Return [X, Y] of the center of cell containing provided text 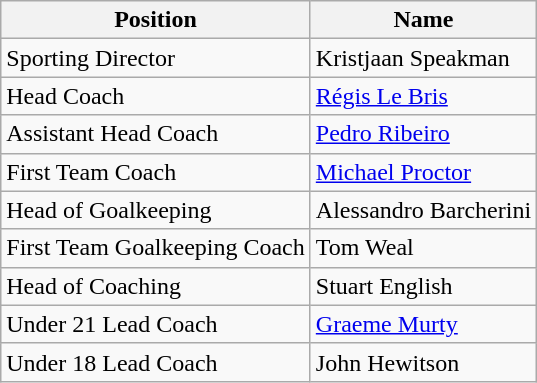
First Team Coach [156, 172]
John Hewitson [423, 362]
Under 21 Lead Coach [156, 324]
Graeme Murty [423, 324]
Michael Proctor [423, 172]
Kristjaan Speakman [423, 58]
Position [156, 20]
First Team Goalkeeping Coach [156, 248]
Régis Le Bris [423, 96]
Stuart English [423, 286]
Alessandro Barcherini [423, 210]
Head of Goalkeeping [156, 210]
Under 18 Lead Coach [156, 362]
Assistant Head Coach [156, 134]
Head of Coaching [156, 286]
Pedro Ribeiro [423, 134]
Name [423, 20]
Sporting Director [156, 58]
Tom Weal [423, 248]
Head Coach [156, 96]
